Find where the given text appears and provide that cell's center as [x, y] coordinate. 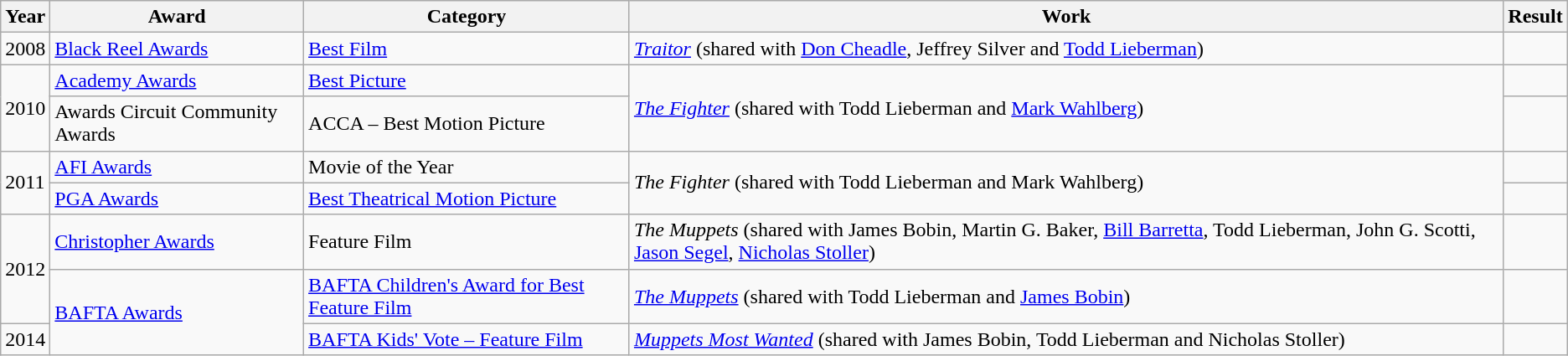
Award [178, 17]
Best Film [467, 49]
The Muppets (shared with James Bobin, Martin G. Baker, Bill Barretta, Todd Lieberman, John G. Scotti, Jason Segel, Nicholas Stoller) [1065, 241]
The Muppets (shared with Todd Lieberman and James Bobin) [1065, 297]
Feature Film [467, 241]
2008 [25, 49]
Black Reel Awards [178, 49]
ACCA – Best Motion Picture [467, 124]
2014 [25, 339]
2012 [25, 269]
Academy Awards [178, 80]
BAFTA Awards [178, 312]
Muppets Most Wanted (shared with James Bobin, Todd Lieberman and Nicholas Stoller) [1065, 339]
AFI Awards [178, 167]
Best Picture [467, 80]
Awards Circuit Community Awards [178, 124]
2010 [25, 107]
Christopher Awards [178, 241]
Result [1535, 17]
BAFTA Children's Award for Best Feature Film [467, 297]
Best Theatrical Motion Picture [467, 199]
Year [25, 17]
Movie of the Year [467, 167]
BAFTA Kids' Vote – Feature Film [467, 339]
Work [1065, 17]
PGA Awards [178, 199]
Category [467, 17]
2011 [25, 183]
Traitor (shared with Don Cheadle, Jeffrey Silver and Todd Lieberman) [1065, 49]
